Return the (X, Y) coordinate for the center point of the cell that contains the specified text.  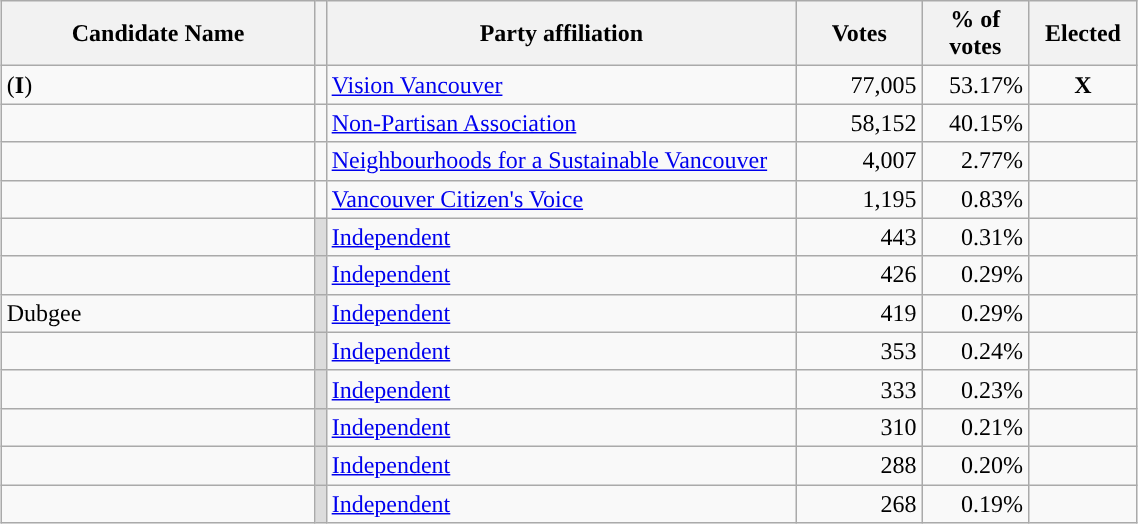
288 (860, 465)
Vancouver Citizen's Voice (561, 199)
426 (860, 275)
53.17% (976, 85)
Candidate Name (158, 34)
353 (860, 351)
X (1084, 85)
0.24% (976, 351)
% of votes (976, 34)
(I) (158, 85)
333 (860, 389)
Dubgee (158, 313)
268 (860, 503)
0.21% (976, 427)
0.19% (976, 503)
443 (860, 237)
Neighbourhoods for a Sustainable Vancouver (561, 161)
1,195 (860, 199)
2.77% (976, 161)
40.15% (976, 123)
0.20% (976, 465)
Vision Vancouver (561, 85)
4,007 (860, 161)
310 (860, 427)
0.23% (976, 389)
Votes (860, 34)
0.83% (976, 199)
Elected (1084, 34)
0.31% (976, 237)
419 (860, 313)
Party affiliation (561, 34)
58,152 (860, 123)
Non-Partisan Association (561, 123)
77,005 (860, 85)
